Identify which cell holds the provided text, then report its [X, Y] central coordinate. 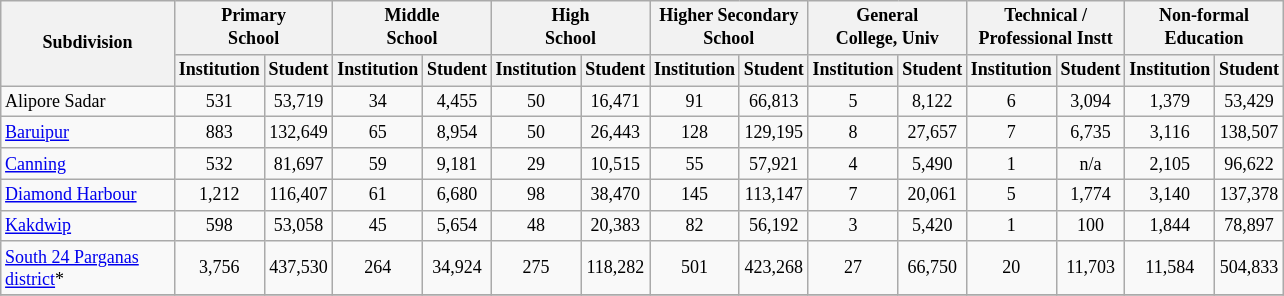
145 [695, 194]
38,470 [616, 194]
1,774 [1090, 194]
504,833 [1250, 268]
34,924 [458, 268]
26,443 [616, 132]
South 24 Parganas district* [88, 268]
11,584 [1170, 268]
138,507 [1250, 132]
10,515 [616, 164]
20,061 [932, 194]
78,897 [1250, 226]
275 [536, 268]
20,383 [616, 226]
137,378 [1250, 194]
82 [695, 226]
8,122 [932, 102]
66,750 [932, 268]
5,654 [458, 226]
9,181 [458, 164]
8 [853, 132]
437,530 [298, 268]
423,268 [774, 268]
1,844 [1170, 226]
5,490 [932, 164]
6,680 [458, 194]
n/a [1090, 164]
501 [695, 268]
56,192 [774, 226]
Non-formalEducation [1204, 28]
HighSchool [570, 28]
3,116 [1170, 132]
29 [536, 164]
6 [1011, 102]
132,649 [298, 132]
45 [378, 226]
129,195 [774, 132]
Baruipur [88, 132]
53,058 [298, 226]
Higher SecondarySchool [729, 28]
532 [219, 164]
128 [695, 132]
116,407 [298, 194]
1,379 [1170, 102]
20 [1011, 268]
Kakdwip [88, 226]
3,140 [1170, 194]
53,429 [1250, 102]
GeneralCollege, Univ [887, 28]
53,719 [298, 102]
11,703 [1090, 268]
264 [378, 268]
65 [378, 132]
Subdivision [88, 44]
3,756 [219, 268]
55 [695, 164]
Diamond Harbour [88, 194]
Technical /Professional Instt [1045, 28]
59 [378, 164]
118,282 [616, 268]
Alipore Sadar [88, 102]
3 [853, 226]
81,697 [298, 164]
27 [853, 268]
3,094 [1090, 102]
96,622 [1250, 164]
PrimarySchool [253, 28]
113,147 [774, 194]
34 [378, 102]
61 [378, 194]
531 [219, 102]
MiddleSchool [412, 28]
4 [853, 164]
66,813 [774, 102]
57,921 [774, 164]
598 [219, 226]
Canning [88, 164]
48 [536, 226]
27,657 [932, 132]
1,212 [219, 194]
8,954 [458, 132]
100 [1090, 226]
98 [536, 194]
4,455 [458, 102]
91 [695, 102]
883 [219, 132]
16,471 [616, 102]
2,105 [1170, 164]
6,735 [1090, 132]
5,420 [932, 226]
